Extract the (x, y) coordinate from the center of the cell holding the provided text.  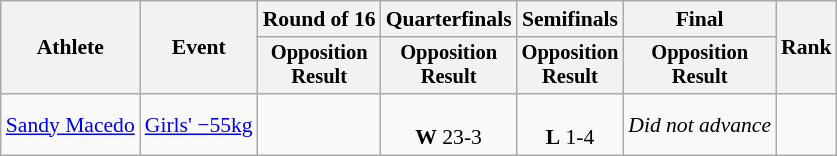
Event (199, 48)
Rank (806, 48)
L 1-4 (570, 124)
Final (700, 19)
Semifinals (570, 19)
Athlete (70, 48)
Sandy Macedo (70, 124)
Girls' −55kg (199, 124)
Round of 16 (320, 19)
Did not advance (700, 124)
Quarterfinals (449, 19)
W 23-3 (449, 124)
